Scan for the cell matching the given text and deliver its [X, Y] coordinate at center. 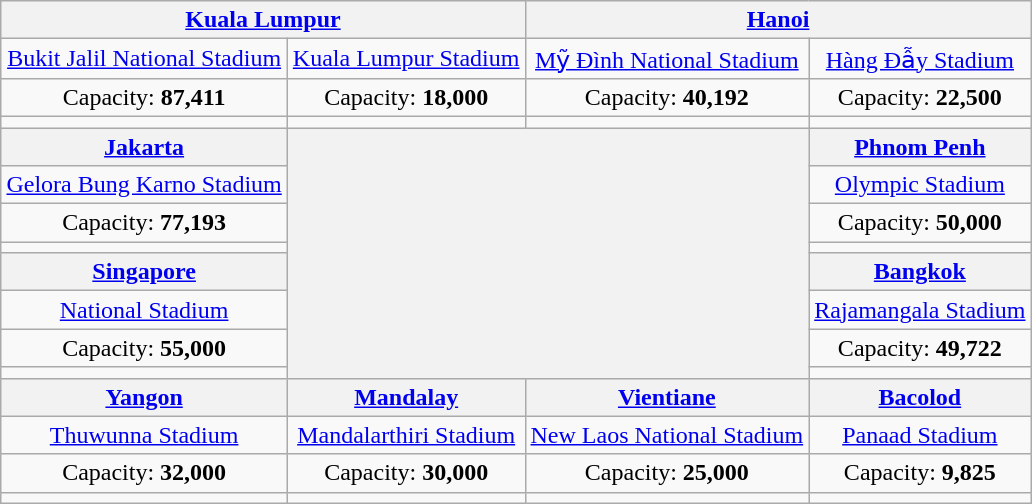
Capacity: 50,000 [920, 223]
Capacity: 30,000 [406, 473]
Rajamangala Stadium [920, 310]
National Stadium [144, 310]
Bukit Jalil National Stadium [144, 59]
New Laos National Stadium [667, 435]
Mandalay [406, 397]
Capacity: 87,411 [144, 97]
Capacity: 55,000 [144, 348]
Singapore [144, 272]
Hanoi [778, 20]
Olympic Stadium [920, 185]
Capacity: 77,193 [144, 223]
Capacity: 22,500 [920, 97]
Panaad Stadium [920, 435]
Capacity: 49,722 [920, 348]
Jakarta [144, 147]
Bangkok [920, 272]
Yangon [144, 397]
Mỹ Đình National Stadium [667, 59]
Hàng Đẫy Stadium [920, 59]
Phnom Penh [920, 147]
Capacity: 9,825 [920, 473]
Capacity: 18,000 [406, 97]
Capacity: 32,000 [144, 473]
Capacity: 25,000 [667, 473]
Gelora Bung Karno Stadium [144, 185]
Bacolod [920, 397]
Kuala Lumpur Stadium [406, 59]
Thuwunna Stadium [144, 435]
Capacity: 40,192 [667, 97]
Vientiane [667, 397]
Kuala Lumpur [263, 20]
Mandalarthiri Stadium [406, 435]
